Output the (X, Y) coordinate of the center of the cell containing the given text.  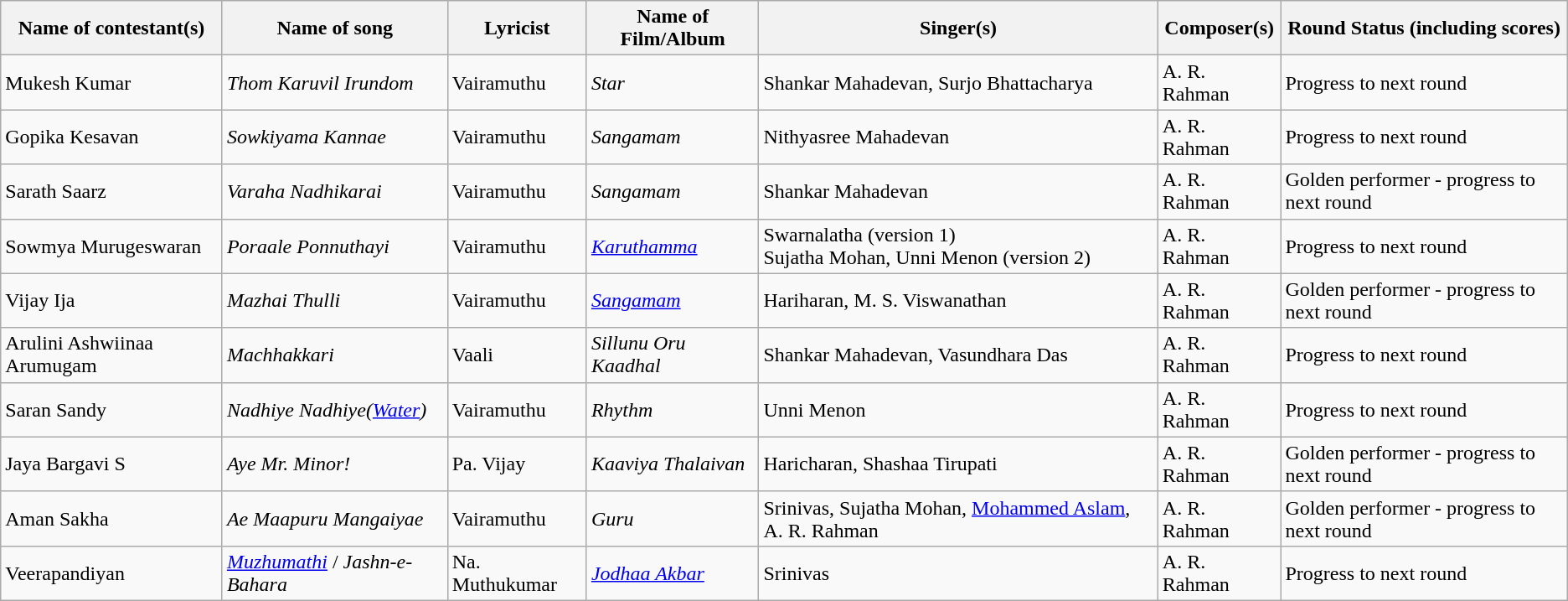
Mukesh Kumar (112, 82)
Sillunu Oru Kaadhal (672, 355)
Muzhumathi / Jashn-e-Bahara (335, 573)
Nithyasree Mahadevan (958, 137)
Mazhai Thulli (335, 300)
Ae Maapuru Mangaiyae (335, 518)
Unni Menon (958, 409)
Round Status (including scores) (1424, 28)
Hariharan, M. S. Viswanathan (958, 300)
Sowmya Murugeswaran (112, 246)
Pa. Vijay (517, 464)
Nadhiye Nadhiye(Water) (335, 409)
Arulini Ashwiinaa Arumugam (112, 355)
Varaha Nadhikarai (335, 191)
Name of contestant(s) (112, 28)
Shankar Mahadevan, Surjo Bhattacharya (958, 82)
Star (672, 82)
Na. Muthukumar (517, 573)
Srinivas, Sujatha Mohan, Mohammed Aslam, A. R. Rahman (958, 518)
Sarath Saarz (112, 191)
Vaali (517, 355)
Shankar Mahadevan (958, 191)
Jaya Bargavi S (112, 464)
Shankar Mahadevan, Vasundhara Das (958, 355)
Composer(s) (1220, 28)
Saran Sandy (112, 409)
Guru (672, 518)
Singer(s) (958, 28)
Gopika Kesavan (112, 137)
Machhakkari (335, 355)
Srinivas (958, 573)
Vijay Ija (112, 300)
Kaaviya Thalaivan (672, 464)
Aman Sakha (112, 518)
Haricharan, Shashaa Tirupati (958, 464)
Name of Film/Album (672, 28)
Sowkiyama Kannae (335, 137)
Veerapandiyan (112, 573)
Poraale Ponnuthayi (335, 246)
Aye Mr. Minor! (335, 464)
Name of song (335, 28)
Thom Karuvil Irundom (335, 82)
Swarnalatha (version 1)Sujatha Mohan, Unni Menon (version 2) (958, 246)
Jodhaa Akbar (672, 573)
Lyricist (517, 28)
Rhythm (672, 409)
Karuthamma (672, 246)
